For the text-containing cell, return its midpoint in [x, y] coordinate format. 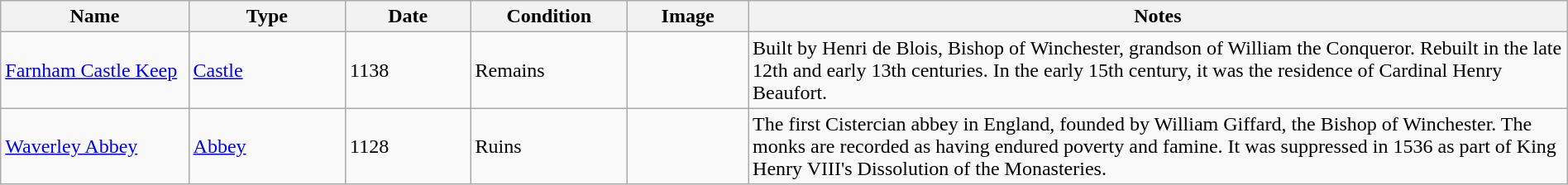
1128 [409, 146]
Waverley Abbey [94, 146]
Castle [266, 70]
Ruins [549, 146]
Notes [1158, 17]
Remains [549, 70]
Type [266, 17]
Abbey [266, 146]
1138 [409, 70]
Condition [549, 17]
Date [409, 17]
Name [94, 17]
Farnham Castle Keep [94, 70]
Image [688, 17]
